Pinpoint the cell where the given text exists, returning its (X, Y) midpoint coordinate. 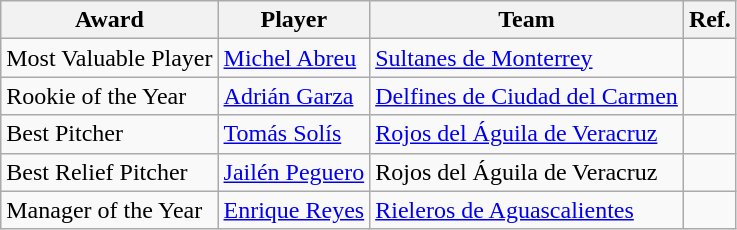
Most Valuable Player (110, 58)
Manager of the Year (110, 210)
Rieleros de Aguascalientes (527, 210)
Jailén Peguero (294, 172)
Best Pitcher (110, 134)
Award (110, 20)
Ref. (710, 20)
Sultanes de Monterrey (527, 58)
Enrique Reyes (294, 210)
Delfines de Ciudad del Carmen (527, 96)
Rookie of the Year (110, 96)
Best Relief Pitcher (110, 172)
Michel Abreu (294, 58)
Player (294, 20)
Team (527, 20)
Tomás Solís (294, 134)
Adrián Garza (294, 96)
